Detect which cell encompasses the target text, then output its [X, Y] center coordinate. 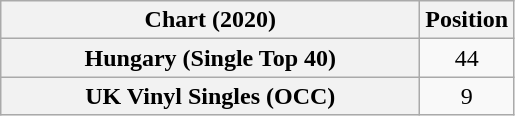
Position [467, 20]
Chart (2020) [210, 20]
44 [467, 58]
UK Vinyl Singles (OCC) [210, 96]
Hungary (Single Top 40) [210, 58]
9 [467, 96]
